Provide the (x, y) coordinate of the cell's center where the given text is located.  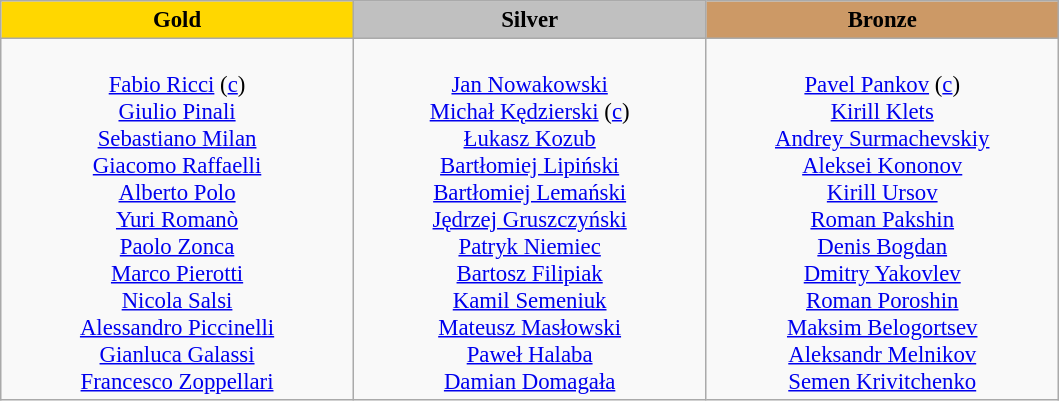
Bronze (882, 20)
Gold (178, 20)
Silver (530, 20)
